Output the (x, y) coordinate of the center of the cell containing the given text.  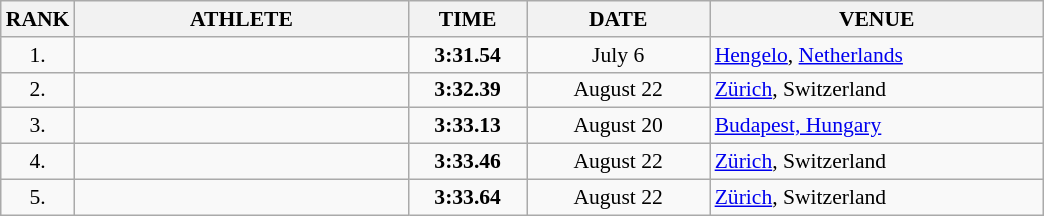
Budapest, Hungary (877, 126)
TIME (468, 19)
4. (38, 162)
ATHLETE (241, 19)
Hengelo, Netherlands (877, 55)
DATE (618, 19)
1. (38, 55)
RANK (38, 19)
3:33.64 (468, 197)
VENUE (877, 19)
3:31.54 (468, 55)
2. (38, 90)
3. (38, 126)
5. (38, 197)
3:32.39 (468, 90)
August 20 (618, 126)
July 6 (618, 55)
3:33.46 (468, 162)
3:33.13 (468, 126)
